Locate the cell with the specified text and output its [x, y] center coordinate. 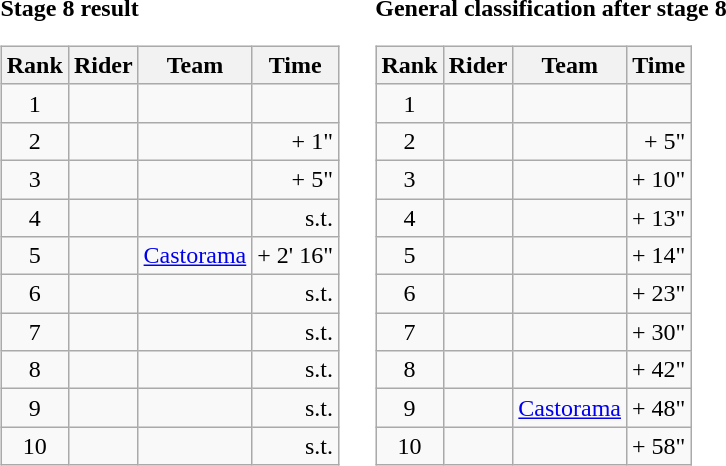
+ 48" [659, 408]
+ 14" [659, 256]
+ 10" [659, 179]
+ 30" [659, 332]
+ 42" [659, 370]
+ 1" [296, 141]
+ 23" [659, 294]
+ 13" [659, 217]
+ 2' 16" [296, 256]
+ 58" [659, 446]
